Provide the (x, y) coordinate of the cell's center where the given text is located.  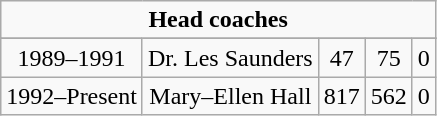
Mary–Ellen Hall (230, 96)
Head coaches (218, 20)
817 (342, 96)
562 (388, 96)
47 (342, 58)
1989–1991 (72, 58)
75 (388, 58)
Dr. Les Saunders (230, 58)
1992–Present (72, 96)
